Find where the given text appears and provide that cell's center as (x, y) coordinate. 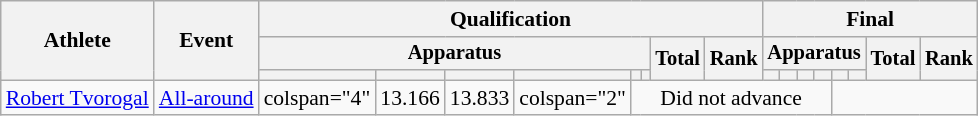
Event (206, 40)
Did not advance (731, 98)
colspan="4" (318, 98)
Qualification (511, 19)
13.833 (480, 98)
Athlete (78, 40)
Final (870, 19)
Robert Tvorogal (78, 98)
All-around (206, 98)
colspan="2" (572, 98)
13.166 (410, 98)
